Scan for the cell matching the given text and deliver its (X, Y) coordinate at center. 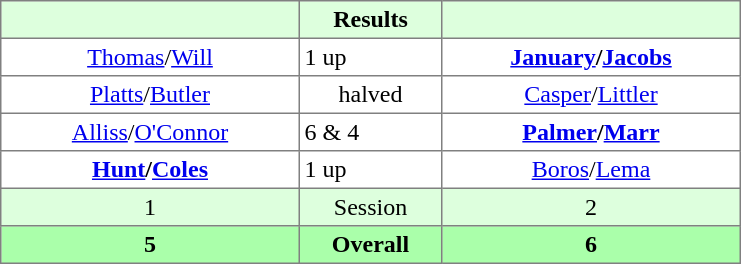
Hunt/Coles (150, 170)
Palmer/Marr (591, 132)
Results (370, 20)
January/Jacobs (591, 57)
2 (591, 207)
1 (150, 207)
6 (591, 245)
5 (150, 245)
Alliss/O'Connor (150, 132)
Platts/Butler (150, 95)
Session (370, 207)
Thomas/Will (150, 57)
Overall (370, 245)
Boros/Lema (591, 170)
6 & 4 (370, 132)
halved (370, 95)
Casper/Littler (591, 95)
